Identify which cell holds the provided text, then report its [X, Y] central coordinate. 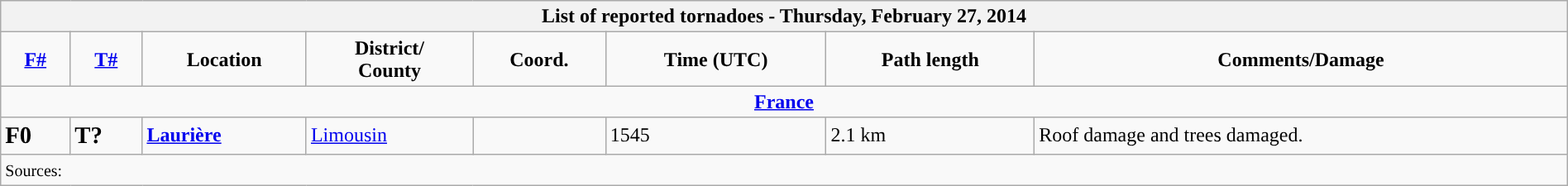
Path length [930, 60]
F0 [36, 136]
F# [36, 60]
Coord. [539, 60]
Sources: [784, 169]
Time (UTC) [716, 60]
Roof damage and trees damaged. [1302, 136]
Location [225, 60]
Limousin [389, 136]
1545 [716, 136]
France [784, 102]
Comments/Damage [1302, 60]
Laurière [225, 136]
T# [106, 60]
2.1 km [930, 136]
T? [106, 136]
List of reported tornadoes - Thursday, February 27, 2014 [784, 17]
District/County [389, 60]
